Detect which cell encompasses the target text, then output its [x, y] center coordinate. 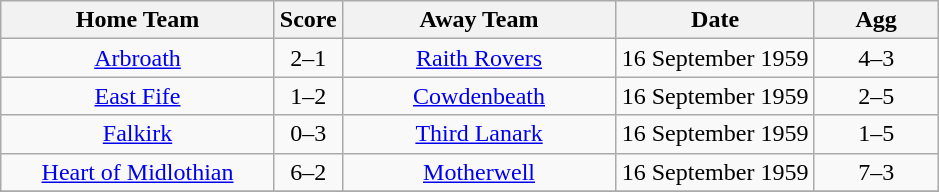
1–2 [308, 96]
7–3 [876, 172]
Raith Rovers [479, 58]
Agg [876, 20]
2–1 [308, 58]
Away Team [479, 20]
Home Team [138, 20]
East Fife [138, 96]
Third Lanark [479, 134]
Falkirk [138, 134]
Cowdenbeath [479, 96]
Motherwell [479, 172]
4–3 [876, 58]
Arbroath [138, 58]
6–2 [308, 172]
Date [716, 20]
2–5 [876, 96]
Heart of Midlothian [138, 172]
1–5 [876, 134]
0–3 [308, 134]
Score [308, 20]
